Locate the cell with the specified text and output its (X, Y) center coordinate. 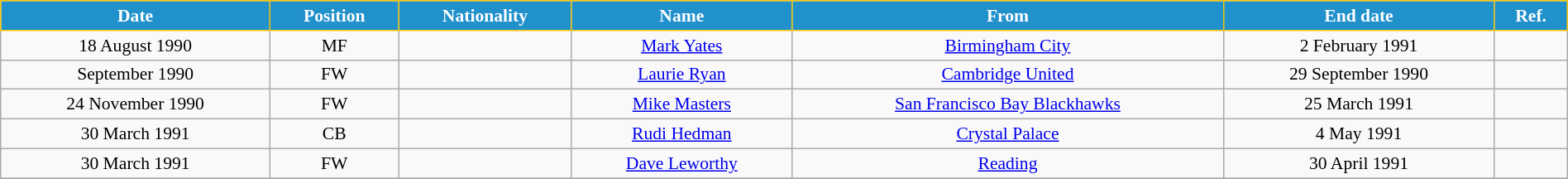
MF (334, 46)
24 November 1990 (136, 104)
4 May 1991 (1359, 134)
Birmingham City (1007, 46)
Nationality (485, 16)
Mike Masters (681, 104)
2 February 1991 (1359, 46)
End date (1359, 16)
Dave Leworthy (681, 163)
Crystal Palace (1007, 134)
From (1007, 16)
September 1990 (136, 75)
Ref. (1531, 16)
29 September 1990 (1359, 75)
Cambridge United (1007, 75)
Name (681, 16)
Reading (1007, 163)
18 August 1990 (136, 46)
CB (334, 134)
Position (334, 16)
Mark Yates (681, 46)
Rudi Hedman (681, 134)
30 April 1991 (1359, 163)
San Francisco Bay Blackhawks (1007, 104)
Laurie Ryan (681, 75)
Date (136, 16)
25 March 1991 (1359, 104)
